Provide the [X, Y] coordinate of the cell's center where the given text is located.  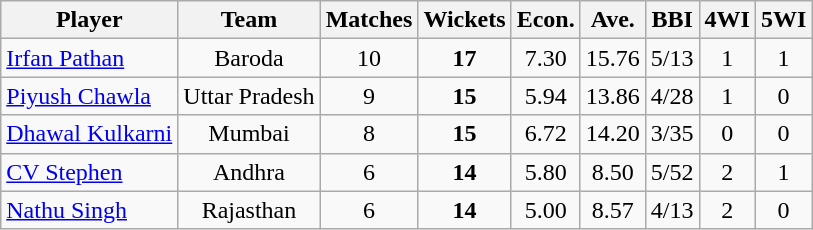
8.57 [612, 210]
6.72 [546, 134]
5WI [783, 20]
Wickets [464, 20]
13.86 [612, 96]
Uttar Pradesh [249, 96]
5/52 [672, 172]
5/13 [672, 58]
Player [90, 20]
4/13 [672, 210]
5.94 [546, 96]
Rajasthan [249, 210]
8 [369, 134]
Ave. [612, 20]
8.50 [612, 172]
Baroda [249, 58]
14.20 [612, 134]
Mumbai [249, 134]
Andhra [249, 172]
Team [249, 20]
BBI [672, 20]
Piyush Chawla [90, 96]
4/28 [672, 96]
Matches [369, 20]
Econ. [546, 20]
4WI [727, 20]
Nathu Singh [90, 210]
5.00 [546, 210]
3/35 [672, 134]
5.80 [546, 172]
7.30 [546, 58]
15.76 [612, 58]
Dhawal Kulkarni [90, 134]
9 [369, 96]
10 [369, 58]
Irfan Pathan [90, 58]
CV Stephen [90, 172]
17 [464, 58]
